Identify which cell holds the provided text, then report its [x, y] central coordinate. 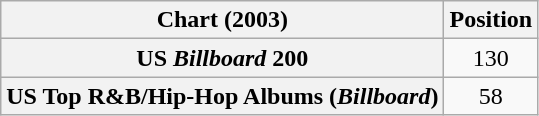
US Top R&B/Hip-Hop Albums (Billboard) [222, 96]
130 [491, 58]
58 [491, 96]
Position [491, 20]
US Billboard 200 [222, 58]
Chart (2003) [222, 20]
